Extract the [x, y] coordinate from the center of the cell holding the provided text.  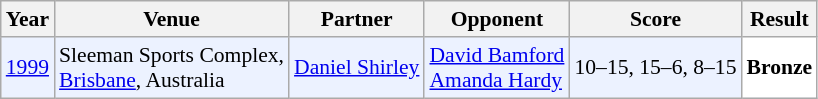
Year [28, 19]
Daniel Shirley [356, 68]
Venue [172, 19]
1999 [28, 68]
Opponent [496, 19]
10–15, 15–6, 8–15 [655, 68]
Sleeman Sports Complex,Brisbane, Australia [172, 68]
Bronze [779, 68]
David Bamford Amanda Hardy [496, 68]
Result [779, 19]
Score [655, 19]
Partner [356, 19]
